Detect which cell encompasses the target text, then output its [X, Y] center coordinate. 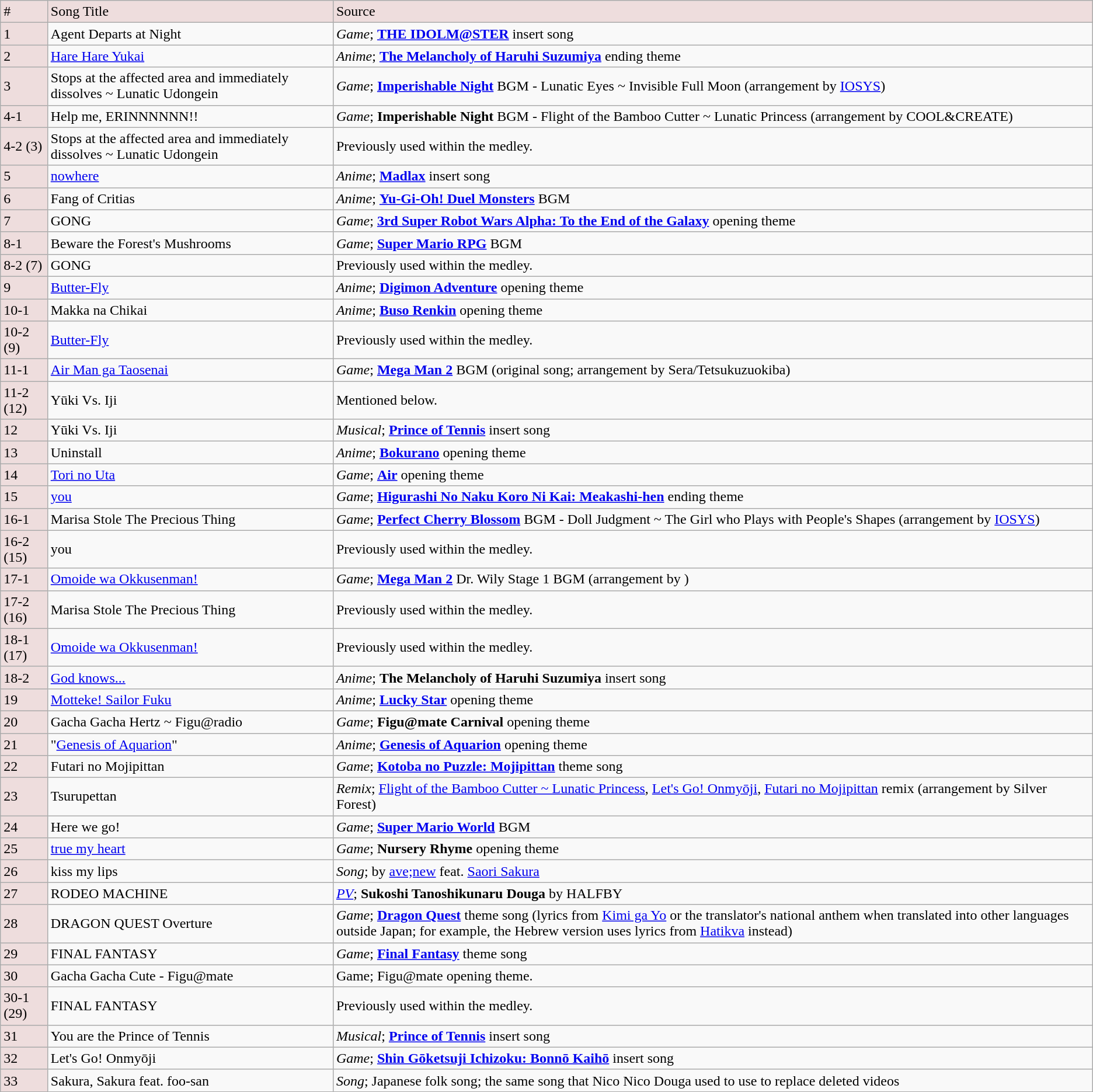
28 [25, 924]
24 [25, 827]
16-1 [25, 519]
21 [25, 745]
22 [25, 767]
Anime; Yu-Gi-Oh! Duel Monsters BGM [712, 199]
4-1 [25, 116]
11-2 (12) [25, 401]
20 [25, 722]
25 [25, 849]
Makka na Chikai [190, 310]
Beware the Forest's Mushrooms [190, 243]
Tori no Uta [190, 475]
10-2 (9) [25, 340]
Air Man ga Taosenai [190, 370]
God knows... [190, 677]
1 [25, 34]
Help me, ERINNNNNN!! [190, 116]
5 [25, 176]
DRAGON QUEST Overture [190, 924]
33 [25, 1080]
13 [25, 453]
30-1 (29) [25, 1006]
16-2 (15) [25, 549]
Game; Final Fantasy theme song [712, 954]
Gacha Gacha Hertz ~ Figu@radio [190, 722]
Game; Figu@mate Carnival opening theme [712, 722]
2 [25, 56]
Game; Kotoba no Puzzle: Mojipittan theme song [712, 767]
Let's Go! Onmyōji [190, 1058]
Anime; Lucky Star opening theme [712, 700]
Game; Air opening theme [712, 475]
17-2 (16) [25, 610]
Game; Imperishable Night BGM - Flight of the Bamboo Cutter ~ Lunatic Princess (arrangement by COOL&CREATE) [712, 116]
17-1 [25, 579]
30 [25, 976]
Game; Super Mario World BGM [712, 827]
8-2 (7) [25, 265]
10-1 [25, 310]
true my heart [190, 849]
Here we go! [190, 827]
RODEO MACHINE [190, 893]
Source [712, 12]
6 [25, 199]
27 [25, 893]
You are the Prince of Tennis [190, 1036]
Game; Perfect Cherry Blossom BGM - Doll Judgment ~ The Girl who Plays with People's Shapes (arrangement by IOSYS) [712, 519]
3 [25, 86]
Remix; Flight of the Bamboo Cutter ~ Lunatic Princess, Let's Go! Onmyōji, Futari no Mojipittan remix (arrangement by Silver Forest) [712, 797]
Game; Imperishable Night BGM - Lunatic Eyes ~ Invisible Full Moon (arrangement by IOSYS) [712, 86]
Song; by ave;new feat. Saori Sakura [712, 871]
14 [25, 475]
19 [25, 700]
Game; 3rd Super Robot Wars Alpha: To the End of the Galaxy opening theme [712, 221]
Sakura, Sakura feat. foo-san [190, 1080]
4-2 (3) [25, 146]
23 [25, 797]
Game; Super Mario RPG BGM [712, 243]
9 [25, 287]
Mentioned below. [712, 401]
Game; Higurashi No Naku Koro Ni Kai: Meakashi-hen ending theme [712, 497]
18-1 (17) [25, 647]
kiss my lips [190, 871]
Futari no Mojipittan [190, 767]
"Genesis of Aquarion" [190, 745]
Agent Departs at Night [190, 34]
31 [25, 1036]
Song Title [190, 12]
Game; Figu@mate opening theme. [712, 976]
nowhere [190, 176]
Tsurupettan [190, 797]
11-1 [25, 370]
Game; THE IDOLM@STER insert song [712, 34]
Song; Japanese folk song; the same song that Nico Nico Douga used to use to replace deleted videos [712, 1080]
Game; Nursery Rhyme opening theme [712, 849]
Game; Shin Gōketsuji Ichizoku: Bonnō Kaihō insert song [712, 1058]
Motteke! Sailor Fuku [190, 700]
32 [25, 1058]
18-2 [25, 677]
Gacha Gacha Cute - Figu@mate [190, 976]
# [25, 12]
Anime; Genesis of Aquarion opening theme [712, 745]
26 [25, 871]
12 [25, 430]
Game; Mega Man 2 BGM (original song; arrangement by Sera/Tetsukuzuokiba) [712, 370]
Anime; Buso Renkin opening theme [712, 310]
15 [25, 497]
Fang of Critias [190, 199]
Anime; The Melancholy of Haruhi Suzumiya ending theme [712, 56]
Anime; Digimon Adventure opening theme [712, 287]
Anime; Madlax insert song [712, 176]
Hare Hare Yukai [190, 56]
PV; Sukoshi Tanoshikunaru Douga by HALFBY [712, 893]
8-1 [25, 243]
7 [25, 221]
Anime; Bokurano opening theme [712, 453]
Game; Mega Man 2 Dr. Wily Stage 1 BGM (arrangement by ) [712, 579]
Uninstall [190, 453]
Anime; The Melancholy of Haruhi Suzumiya insert song [712, 677]
29 [25, 954]
